Identify which cell holds the provided text, then report its (x, y) central coordinate. 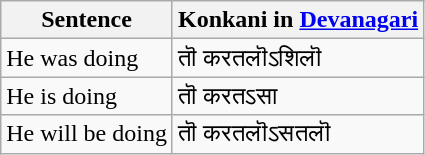
तॊ करतलॊऽसतलॊ (298, 134)
He was doing (87, 58)
He will be doing (87, 134)
तॊ करतलॊऽशिलॊ (298, 58)
Konkani in Devanagari (298, 20)
Sentence (87, 20)
He is doing (87, 96)
तॊ करतऽसा (298, 96)
